Output the [x, y] coordinate of the center of the cell containing the given text.  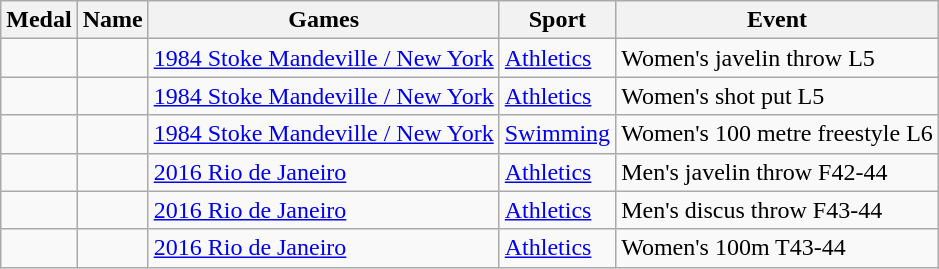
Women's 100 metre freestyle L6 [778, 134]
Women's javelin throw L5 [778, 58]
Men's discus throw F43-44 [778, 210]
Name [112, 20]
Swimming [557, 134]
Event [778, 20]
Games [324, 20]
Medal [39, 20]
Men's javelin throw F42-44 [778, 172]
Women's 100m T43-44 [778, 248]
Sport [557, 20]
Women's shot put L5 [778, 96]
